Output the [X, Y] coordinate of the center of the cell containing the given text.  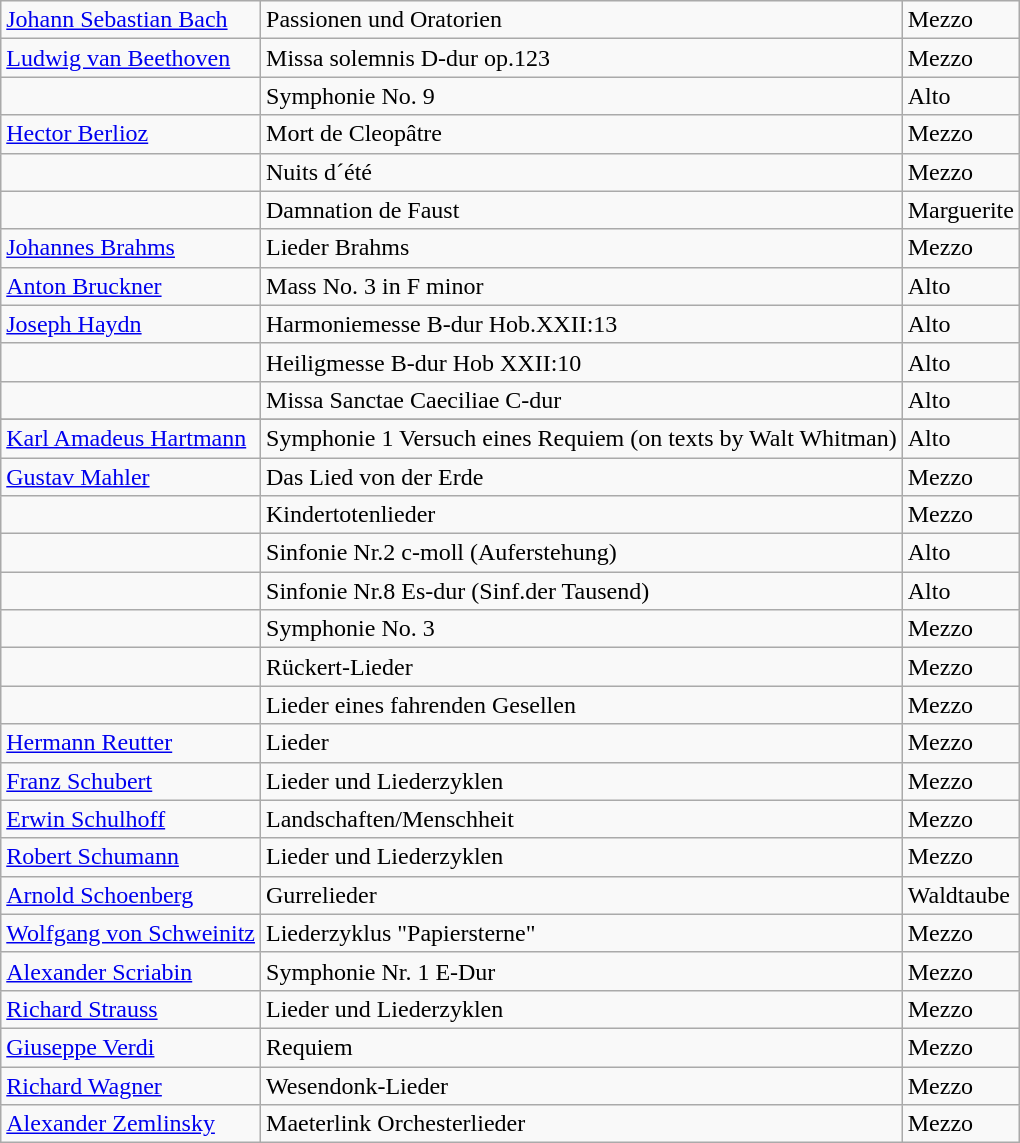
Hermann Reutter [131, 743]
Robert Schumann [131, 857]
Kindertotenlieder [582, 515]
Symphonie No. 9 [582, 96]
Wolfgang von Schweinitz [131, 933]
Missa solemnis D-dur op.123 [582, 58]
Landschaften/Menschheit [582, 819]
Harmoniemesse B-dur Hob.XXII:13 [582, 324]
Mass No. 3 in F minor [582, 286]
Erwin Schulhoff [131, 819]
Lieder Brahms [582, 248]
Gustav Mahler [131, 477]
Gurrelieder [582, 895]
Das Lied von der Erde [582, 477]
Rückert-Lieder [582, 667]
Missa Sanctae Caeciliae C-dur [582, 400]
Giuseppe Verdi [131, 1047]
Passionen und Oratorien [582, 20]
Johann Sebastian Bach [131, 20]
Ludwig van Beethoven [131, 58]
Maeterlink Orchesterlieder [582, 1124]
Richard Wagner [131, 1085]
Nuits d´été [582, 172]
Johannes Brahms [131, 248]
Sinfonie Nr.8 Es-dur (Sinf.der Tausend) [582, 591]
Requiem [582, 1047]
Symphonie 1 Versuch eines Requiem (on texts by Walt Whitman) [582, 438]
Richard Strauss [131, 1009]
Franz Schubert [131, 781]
Joseph Haydn [131, 324]
Symphonie No. 3 [582, 629]
Lieder eines fahrenden Gesellen [582, 705]
Karl Amadeus Hartmann [131, 438]
Alexander Scriabin [131, 971]
Mort de Cleopâtre [582, 134]
Anton Bruckner [131, 286]
Liederzyklus "Papiersterne" [582, 933]
Hector Berlioz [131, 134]
Waldtaube [960, 895]
Marguerite [960, 210]
Alexander Zemlinsky [131, 1124]
Sinfonie Nr.2 c-moll (Auferstehung) [582, 553]
Arnold Schoenberg [131, 895]
Lieder [582, 743]
Wesendonk-Lieder [582, 1085]
Heiligmesse B-dur Hob XXII:10 [582, 362]
Damnation de Faust [582, 210]
Symphonie Nr. 1 E-Dur [582, 971]
